Scan for the cell matching the given text and deliver its [x, y] coordinate at center. 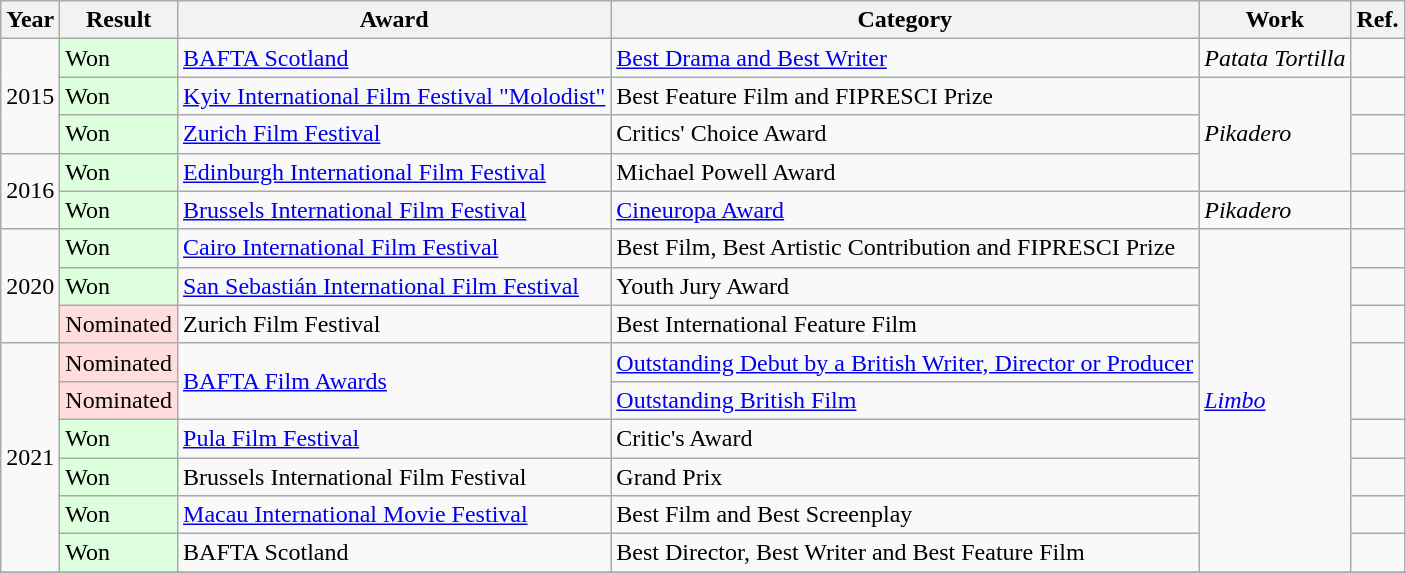
Outstanding British Film [905, 400]
2016 [30, 191]
2021 [30, 457]
Macau International Movie Festival [394, 515]
Best Film and Best Screenplay [905, 515]
Outstanding Debut by a British Writer, Director or Producer [905, 362]
Kyiv International Film Festival "Molodist" [394, 96]
Youth Jury Award [905, 286]
Critics' Choice Award [905, 134]
Result [119, 20]
2015 [30, 96]
Best Film, Best Artistic Contribution and FIPRESCI Prize [905, 248]
2020 [30, 286]
Year [30, 20]
San Sebastián International Film Festival [394, 286]
Cineuropa Award [905, 210]
Grand Prix [905, 477]
Best Director, Best Writer and Best Feature Film [905, 553]
Critic's Award [905, 438]
Michael Powell Award [905, 172]
Best International Feature Film [905, 324]
Award [394, 20]
Work [1275, 20]
Patata Tortilla [1275, 58]
Category [905, 20]
Best Feature Film and FIPRESCI Prize [905, 96]
Ref. [1378, 20]
Cairo International Film Festival [394, 248]
Pula Film Festival [394, 438]
Limbo [1275, 400]
Best Drama and Best Writer [905, 58]
BAFTA Film Awards [394, 381]
Edinburgh International Film Festival [394, 172]
